Pinpoint the cell where the given text exists, returning its [X, Y] midpoint coordinate. 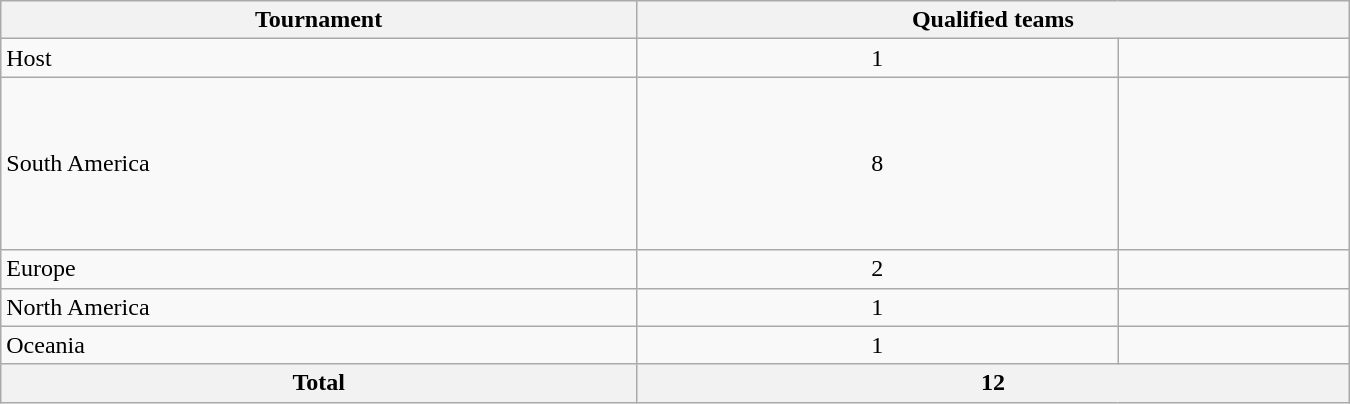
2 [878, 269]
12 [994, 383]
Qualified teams [994, 20]
North America [319, 307]
Total [319, 383]
South America [319, 164]
8 [878, 164]
Oceania [319, 345]
Europe [319, 269]
Tournament [319, 20]
Host [319, 58]
